Find where the given text appears and provide that cell's center as (x, y) coordinate. 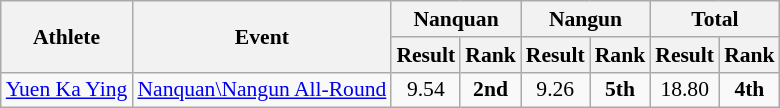
5th (620, 90)
Total (714, 19)
Event (262, 36)
9.26 (556, 90)
Nangun (586, 19)
Nanquan (456, 19)
18.80 (684, 90)
Nanquan\Nangun All-Round (262, 90)
Yuen Ka Ying (67, 90)
9.54 (426, 90)
4th (750, 90)
Athlete (67, 36)
2nd (490, 90)
